Identify which cell holds the provided text, then report its [X, Y] central coordinate. 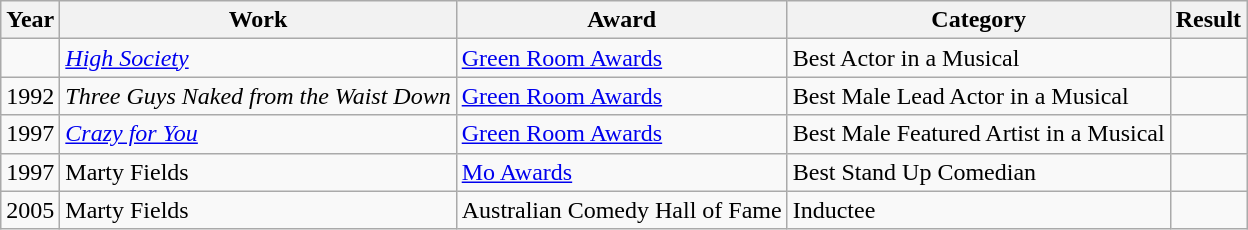
Best Actor in a Musical [978, 58]
Work [258, 20]
Australian Comedy Hall of Fame [622, 210]
Best Male Lead Actor in a Musical [978, 96]
Best Stand Up Comedian [978, 172]
1992 [30, 96]
Result [1208, 20]
Best Male Featured Artist in a Musical [978, 134]
Year [30, 20]
High Society [258, 58]
Category [978, 20]
Mo Awards [622, 172]
Award [622, 20]
Crazy for You [258, 134]
Three Guys Naked from the Waist Down [258, 96]
Inductee [978, 210]
2005 [30, 210]
